Capture the cell that displays the provided text and extract its [x, y] central coordinate. 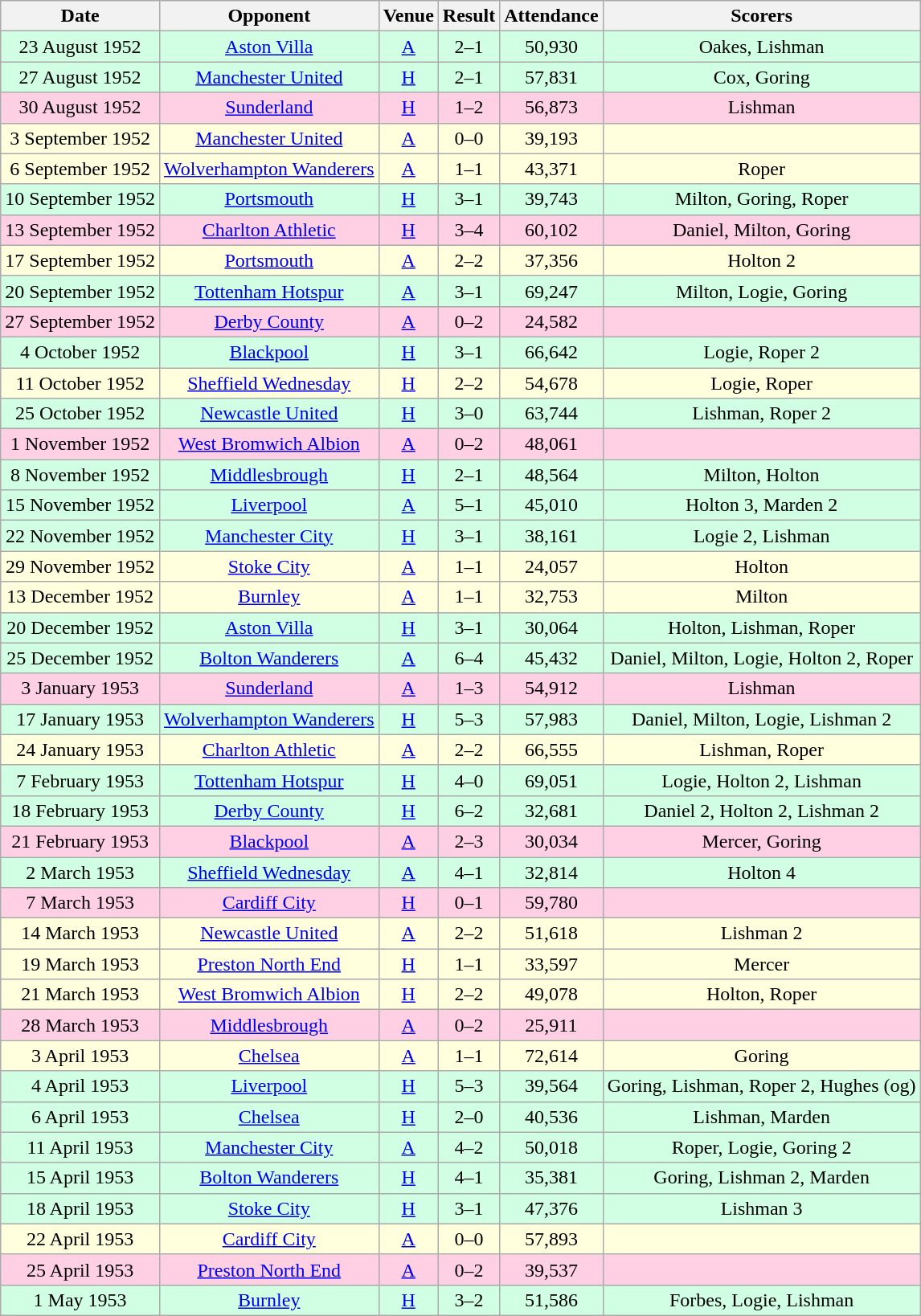
1–3 [469, 689]
Attendance [551, 16]
28 March 1953 [80, 1025]
39,193 [551, 138]
32,681 [551, 811]
45,010 [551, 505]
Logie, Holton 2, Lishman [762, 780]
47,376 [551, 1208]
18 April 1953 [80, 1208]
Roper, Logie, Goring 2 [762, 1147]
24,057 [551, 566]
Lishman, Marden [762, 1117]
Venue [408, 16]
10 September 1952 [80, 199]
2–0 [469, 1117]
59,780 [551, 903]
25,911 [551, 1025]
3–4 [469, 230]
25 December 1952 [80, 658]
2–3 [469, 841]
6 April 1953 [80, 1117]
51,618 [551, 934]
Forbes, Logie, Lishman [762, 1300]
1–2 [469, 108]
Mercer [762, 964]
Daniel, Milton, Logie, Lishman 2 [762, 719]
57,893 [551, 1239]
57,983 [551, 719]
Holton 3, Marden 2 [762, 505]
60,102 [551, 230]
2 March 1953 [80, 872]
27 September 1952 [80, 321]
21 February 1953 [80, 841]
7 March 1953 [80, 903]
13 September 1952 [80, 230]
51,586 [551, 1300]
Holton [762, 566]
23 August 1952 [80, 47]
66,555 [551, 750]
Logie 2, Lishman [762, 536]
Daniel 2, Holton 2, Lishman 2 [762, 811]
Holton 2 [762, 260]
39,537 [551, 1269]
54,678 [551, 383]
Goring [762, 1056]
22 April 1953 [80, 1239]
54,912 [551, 689]
25 October 1952 [80, 414]
37,356 [551, 260]
8 November 1952 [80, 475]
56,873 [551, 108]
21 March 1953 [80, 995]
Lishman 2 [762, 934]
4–0 [469, 780]
Cox, Goring [762, 77]
Milton, Holton [762, 475]
35,381 [551, 1178]
11 April 1953 [80, 1147]
20 September 1952 [80, 291]
14 March 1953 [80, 934]
25 April 1953 [80, 1269]
20 December 1952 [80, 627]
49,078 [551, 995]
17 January 1953 [80, 719]
50,018 [551, 1147]
45,432 [551, 658]
Goring, Lishman, Roper 2, Hughes (og) [762, 1086]
1 May 1953 [80, 1300]
0–1 [469, 903]
6–4 [469, 658]
4–2 [469, 1147]
48,061 [551, 444]
13 December 1952 [80, 597]
Holton, Lishman, Roper [762, 627]
24,582 [551, 321]
3 April 1953 [80, 1056]
6–2 [469, 811]
40,536 [551, 1117]
Roper [762, 169]
Milton, Logie, Goring [762, 291]
30,064 [551, 627]
63,744 [551, 414]
11 October 1952 [80, 383]
32,753 [551, 597]
1 November 1952 [80, 444]
Result [469, 16]
3 September 1952 [80, 138]
Daniel, Milton, Goring [762, 230]
27 August 1952 [80, 77]
3–0 [469, 414]
69,051 [551, 780]
43,371 [551, 169]
69,247 [551, 291]
Milton, Goring, Roper [762, 199]
32,814 [551, 872]
19 March 1953 [80, 964]
Holton, Roper [762, 995]
22 November 1952 [80, 536]
Logie, Roper [762, 383]
30 August 1952 [80, 108]
39,743 [551, 199]
Logie, Roper 2 [762, 352]
Lishman, Roper 2 [762, 414]
38,161 [551, 536]
3–2 [469, 1300]
4 April 1953 [80, 1086]
15 April 1953 [80, 1178]
4 October 1952 [80, 352]
57,831 [551, 77]
15 November 1952 [80, 505]
18 February 1953 [80, 811]
Holton 4 [762, 872]
50,930 [551, 47]
Oakes, Lishman [762, 47]
30,034 [551, 841]
3 January 1953 [80, 689]
39,564 [551, 1086]
Daniel, Milton, Logie, Holton 2, Roper [762, 658]
66,642 [551, 352]
72,614 [551, 1056]
48,564 [551, 475]
33,597 [551, 964]
17 September 1952 [80, 260]
6 September 1952 [80, 169]
24 January 1953 [80, 750]
Lishman, Roper [762, 750]
5–1 [469, 505]
Goring, Lishman 2, Marden [762, 1178]
7 February 1953 [80, 780]
Scorers [762, 16]
Milton [762, 597]
Date [80, 16]
Opponent [268, 16]
29 November 1952 [80, 566]
Lishman 3 [762, 1208]
Mercer, Goring [762, 841]
